For the text-containing cell, return its midpoint in (X, Y) coordinate format. 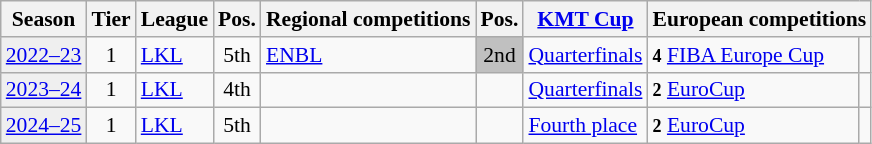
4 FIBA Europe Cup (753, 55)
Fourth place (585, 126)
Regional competitions (368, 19)
2022–23 (44, 55)
2nd (500, 55)
2024–25 (44, 126)
Tier (110, 19)
KMT Cup (585, 19)
ENBL (368, 55)
League (174, 19)
Season (44, 19)
2023–24 (44, 90)
European competitions (759, 19)
4th (237, 90)
